Capture the cell that displays the provided text and extract its [X, Y] central coordinate. 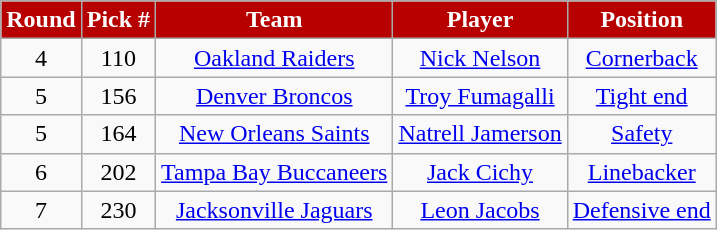
Team [274, 20]
156 [118, 96]
Denver Broncos [274, 96]
Player [480, 20]
Defensive end [642, 210]
230 [118, 210]
Natrell Jamerson [480, 134]
Jack Cichy [480, 172]
Oakland Raiders [274, 58]
202 [118, 172]
Tampa Bay Buccaneers [274, 172]
Cornerback [642, 58]
164 [118, 134]
Pick # [118, 20]
Tight end [642, 96]
Troy Fumagalli [480, 96]
Nick Nelson [480, 58]
6 [41, 172]
Position [642, 20]
7 [41, 210]
4 [41, 58]
New Orleans Saints [274, 134]
Linebacker [642, 172]
110 [118, 58]
Round [41, 20]
Safety [642, 134]
Jacksonville Jaguars [274, 210]
Leon Jacobs [480, 210]
